Scan for the cell matching the given text and deliver its [x, y] coordinate at center. 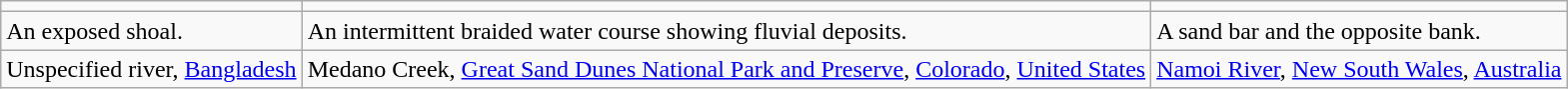
Unspecified river, Bangladesh [152, 69]
A sand bar and the opposite bank. [1359, 31]
Medano Creek, Great Sand Dunes National Park and Preserve, Colorado, United States [727, 69]
Namoi River, New South Wales, Australia [1359, 69]
An intermittent braided water course showing fluvial deposits. [727, 31]
An exposed shoal. [152, 31]
